For the text-containing cell, return its midpoint in [x, y] coordinate format. 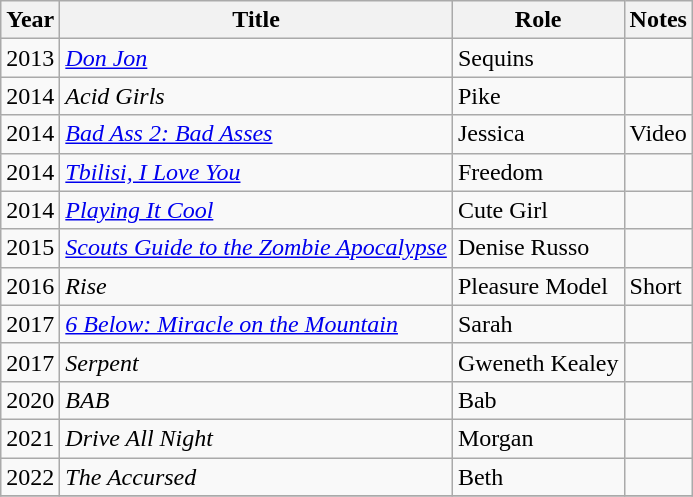
Sarah [538, 324]
Playing It Cool [256, 210]
Video [658, 134]
2016 [30, 286]
BAB [256, 400]
Bad Ass 2: Bad Asses [256, 134]
Morgan [538, 438]
Beth [538, 477]
Notes [658, 20]
Pleasure Model [538, 286]
Year [30, 20]
Don Jon [256, 58]
The Accursed [256, 477]
Gweneth Kealey [538, 362]
Title [256, 20]
Rise [256, 286]
Acid Girls [256, 96]
Denise Russo [538, 248]
2020 [30, 400]
2013 [30, 58]
Pike [538, 96]
Role [538, 20]
6 Below: Miracle on the Mountain [256, 324]
Serpent [256, 362]
Sequins [538, 58]
Short [658, 286]
Bab [538, 400]
Freedom [538, 172]
Jessica [538, 134]
2021 [30, 438]
Cute Girl [538, 210]
Scouts Guide to the Zombie Apocalypse [256, 248]
2022 [30, 477]
Tbilisi, I Love You [256, 172]
Drive All Night [256, 438]
2015 [30, 248]
